Scan for the cell matching the given text and deliver its [x, y] coordinate at center. 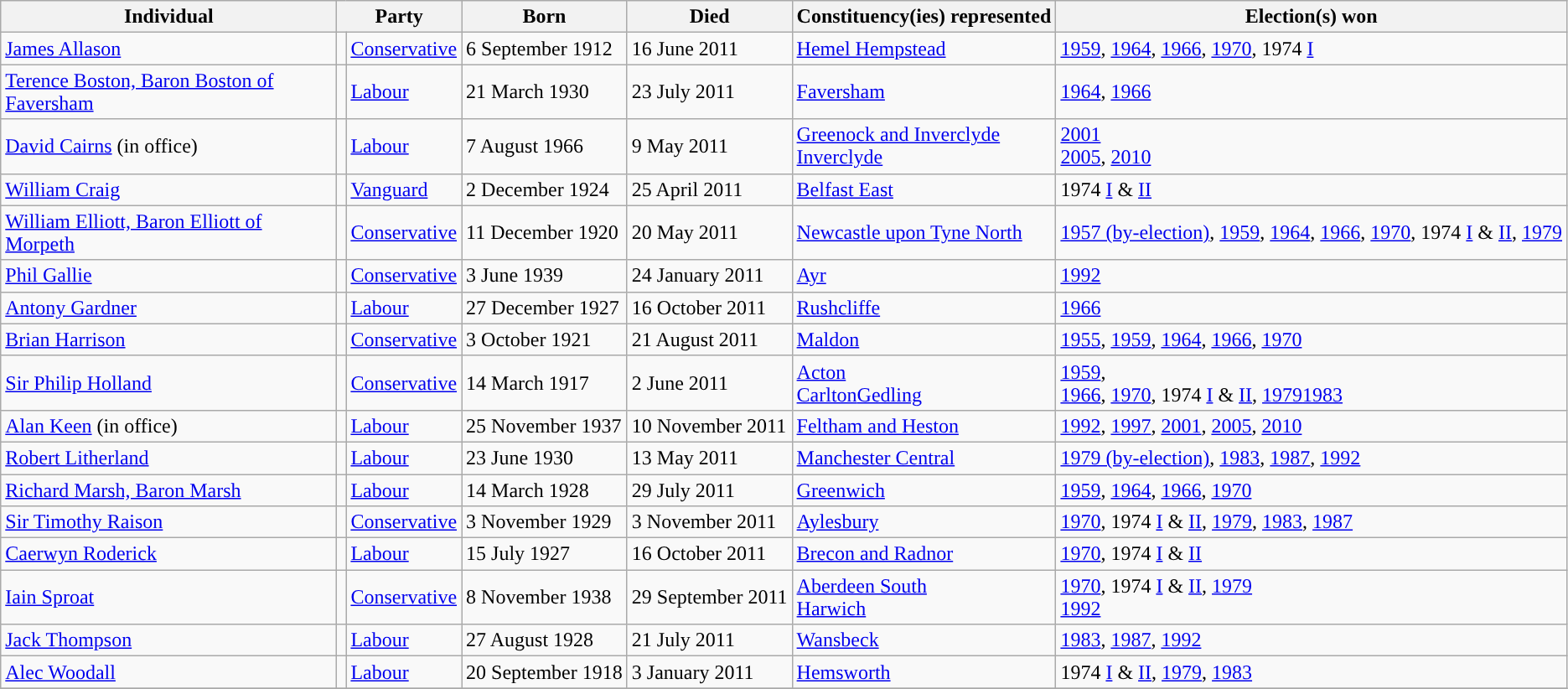
8 November 1938 [545, 597]
Iain Sproat [169, 597]
1959, 1964, 1966, 1970 [1312, 490]
15 July 1927 [545, 554]
Party [399, 17]
1957 (by-election), 1959, 1964, 1966, 1970, 1974 I & II, 1979 [1312, 233]
William Elliott, Baron Elliott of Morpeth [169, 233]
Alec Woodall [169, 672]
Richard Marsh, Baron Marsh [169, 490]
1959, 1964, 1966, 1970, 1974 I [1312, 49]
23 July 2011 [709, 92]
Caerwyn Roderick [169, 554]
3 January 2011 [709, 672]
21 July 2011 [709, 640]
Faversham [924, 92]
Manchester Central [924, 458]
1992 [1312, 276]
14 March 1917 [545, 382]
16 June 2011 [709, 49]
Feltham and Heston [924, 426]
Robert Litherland [169, 458]
ActonCarltonGedling [924, 382]
Phil Gallie [169, 276]
2 December 1924 [545, 189]
20 May 2011 [709, 233]
23 June 1930 [545, 458]
Brecon and Radnor [924, 554]
1959,1966, 1970, 1974 I & II, 19791983 [1312, 382]
Aylesbury [924, 522]
7 August 1966 [545, 146]
Jack Thompson [169, 640]
Antony Gardner [169, 308]
3 November 2011 [709, 522]
21 August 2011 [709, 339]
3 November 1929 [545, 522]
10 November 2011 [709, 426]
William Craig [169, 189]
1970, 1974 I & II, 1979, 1983, 1987 [1312, 522]
Greenwich [924, 490]
25 April 2011 [709, 189]
James Allason [169, 49]
Greenock and InverclydeInverclyde [924, 146]
29 July 2011 [709, 490]
3 June 1939 [545, 276]
24 January 2011 [709, 276]
20012005, 2010 [1312, 146]
21 March 1930 [545, 92]
1979 (by-election), 1983, 1987, 1992 [1312, 458]
1974 I & II, 1979, 1983 [1312, 672]
25 November 1937 [545, 426]
Brian Harrison [169, 339]
Individual [169, 17]
14 March 1928 [545, 490]
6 September 1912 [545, 49]
Died [709, 17]
1955, 1959, 1964, 1966, 1970 [1312, 339]
29 September 2011 [709, 597]
27 December 1927 [545, 308]
Sir Timothy Raison [169, 522]
Alan Keen (in office) [169, 426]
David Cairns (in office) [169, 146]
1966 [1312, 308]
1974 I & II [1312, 189]
1970, 1974 I & II [1312, 554]
Constituency(ies) represented [924, 17]
1964, 1966 [1312, 92]
Wansbeck [924, 640]
Rushcliffe [924, 308]
Ayr [924, 276]
Aberdeen SouthHarwich [924, 597]
Hemel Hempstead [924, 49]
1983, 1987, 1992 [1312, 640]
Terence Boston, Baron Boston of Faversham [169, 92]
1970, 1974 I & II, 19791992 [1312, 597]
13 May 2011 [709, 458]
3 October 1921 [545, 339]
2 June 2011 [709, 382]
Election(s) won [1312, 17]
Newcastle upon Tyne North [924, 233]
Born [545, 17]
Sir Philip Holland [169, 382]
1992, 1997, 2001, 2005, 2010 [1312, 426]
9 May 2011 [709, 146]
Vanguard [404, 189]
Belfast East [924, 189]
11 December 1920 [545, 233]
27 August 1928 [545, 640]
Hemsworth [924, 672]
20 September 1918 [545, 672]
Maldon [924, 339]
